Capture the cell that displays the provided text and extract its [x, y] central coordinate. 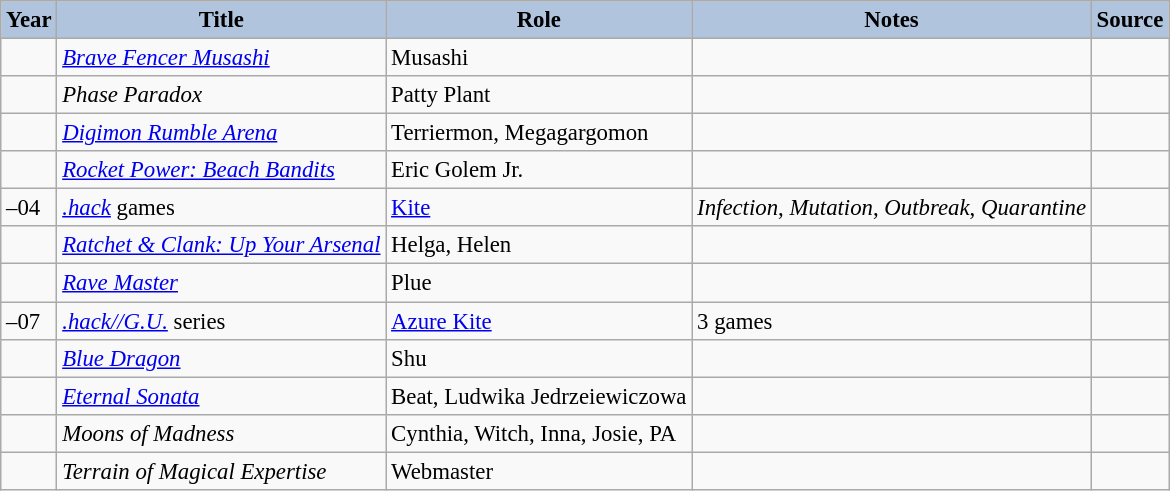
.hack games [222, 208]
Patty Plant [539, 95]
Title [222, 20]
–07 [29, 321]
Terriermon, Megagargomon [539, 133]
Terrain of Magical Expertise [222, 471]
Rave Master [222, 283]
Notes [892, 20]
Eternal Sonata [222, 396]
Shu [539, 358]
3 games [892, 321]
Ratchet & Clank: Up Your Arsenal [222, 245]
Azure Kite [539, 321]
Brave Fencer Musashi [222, 58]
Kite [539, 208]
Moons of Madness [222, 433]
Plue [539, 283]
Year [29, 20]
.hack//G.U. series [222, 321]
Infection, Mutation, Outbreak, Quarantine [892, 208]
–04 [29, 208]
Webmaster [539, 471]
Digimon Rumble Arena [222, 133]
Blue Dragon [222, 358]
Role [539, 20]
Beat, Ludwika Jedrzeiewiczowa [539, 396]
Musashi [539, 58]
Phase Paradox [222, 95]
Source [1130, 20]
Cynthia, Witch, Inna, Josie, PA [539, 433]
Rocket Power: Beach Bandits [222, 170]
Helga, Helen [539, 245]
Eric Golem Jr. [539, 170]
